Detect which cell encompasses the target text, then output its [x, y] center coordinate. 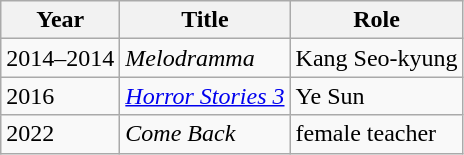
Ye Sun [376, 96]
2014–2014 [60, 58]
Year [60, 20]
Title [205, 20]
Role [376, 20]
Come Back [205, 134]
female teacher [376, 134]
Kang Seo-kyung [376, 58]
2022 [60, 134]
Melodramma [205, 58]
Horror Stories 3 [205, 96]
2016 [60, 96]
